For the text-containing cell, return its midpoint in [X, Y] coordinate format. 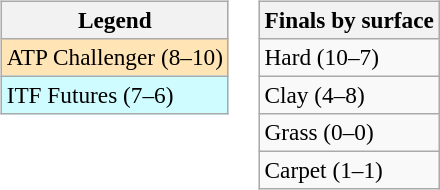
Carpet (1–1) [349, 171]
Clay (4–8) [349, 95]
ITF Futures (7–6) [114, 95]
Hard (10–7) [349, 57]
Grass (0–0) [349, 133]
ATP Challenger (8–10) [114, 57]
Finals by surface [349, 20]
Legend [114, 20]
